Scan for the cell matching the given text and deliver its (x, y) coordinate at center. 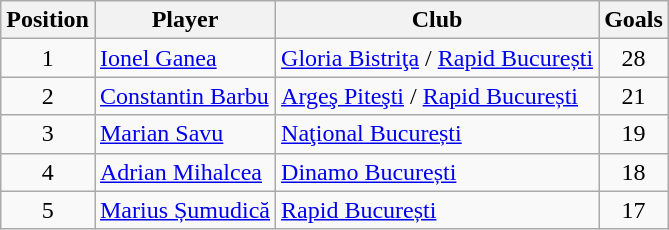
Goals (634, 20)
5 (48, 210)
3 (48, 134)
Club (438, 20)
28 (634, 58)
Marius Șumudică (184, 210)
19 (634, 134)
2 (48, 96)
Argeş Piteşti / Rapid București (438, 96)
Position (48, 20)
21 (634, 96)
Player (184, 20)
Rapid București (438, 210)
17 (634, 210)
Naţional București (438, 134)
Marian Savu (184, 134)
18 (634, 172)
Gloria Bistriţa / Rapid București (438, 58)
Adrian Mihalcea (184, 172)
Dinamo București (438, 172)
4 (48, 172)
1 (48, 58)
Ionel Ganea (184, 58)
Constantin Barbu (184, 96)
